Find where the given text appears and provide that cell's center as [X, Y] coordinate. 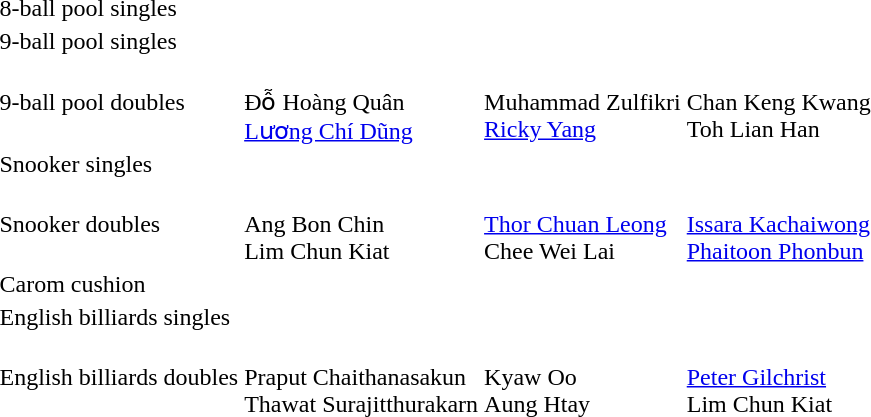
Thor Chuan Leong Chee Wei Lai [583, 224]
Muhammad Zulfikri Ricky Yang [583, 102]
Đỗ Hoàng Quân Lương Chí Dũng [362, 102]
Ang Bon Chin Lim Chun Kiat [362, 224]
